Find where the given text appears and provide that cell's center as [X, Y] coordinate. 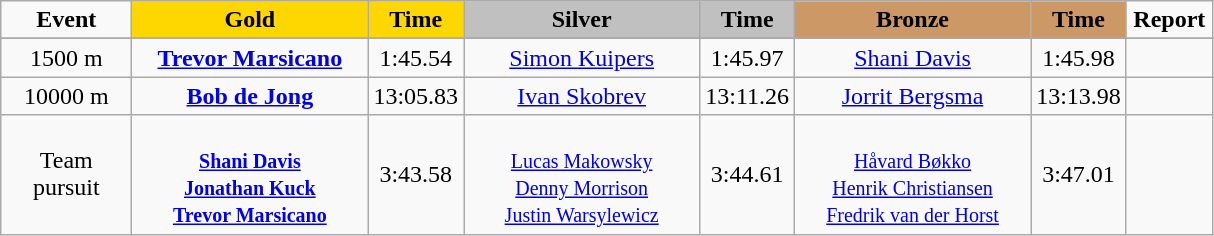
Bronze [913, 20]
Lucas MakowskyDenny MorrisonJustin Warsylewicz [582, 174]
1500 m [66, 58]
3:43.58 [416, 174]
Team pursuit [66, 174]
Jorrit Bergsma [913, 96]
Gold [250, 20]
Håvard BøkkoHenrik ChristiansenFredrik van der Horst [913, 174]
Ivan Skobrev [582, 96]
Bob de Jong [250, 96]
3:44.61 [748, 174]
13:05.83 [416, 96]
Shani Davis [913, 58]
Report [1169, 20]
Silver [582, 20]
1:45.54 [416, 58]
Event [66, 20]
1:45.98 [1079, 58]
Trevor Marsicano [250, 58]
13:11.26 [748, 96]
Shani DavisJonathan KuckTrevor Marsicano [250, 174]
1:45.97 [748, 58]
Simon Kuipers [582, 58]
13:13.98 [1079, 96]
3:47.01 [1079, 174]
10000 m [66, 96]
